Identify which cell holds the provided text, then report its [x, y] central coordinate. 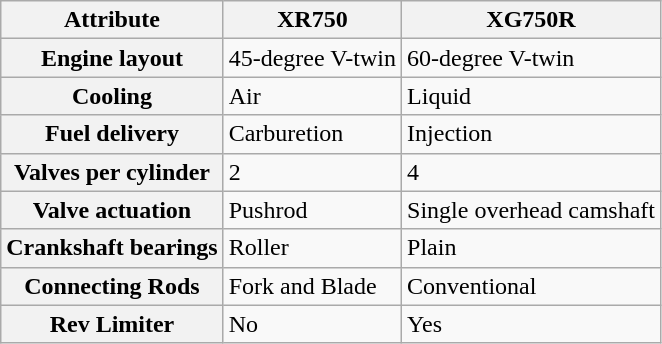
60-degree V-twin [532, 58]
XG750R [532, 20]
2 [312, 172]
Fuel delivery [112, 134]
Single overhead camshaft [532, 210]
Valves per cylinder [112, 172]
45-degree V-twin [312, 58]
Fork and Blade [312, 286]
Cooling [112, 96]
4 [532, 172]
No [312, 324]
XR750 [312, 20]
Air [312, 96]
Liquid [532, 96]
Attribute [112, 20]
Injection [532, 134]
Yes [532, 324]
Carburetion [312, 134]
Plain [532, 248]
Crankshaft bearings [112, 248]
Engine layout [112, 58]
Conventional [532, 286]
Rev Limiter [112, 324]
Roller [312, 248]
Pushrod [312, 210]
Connecting Rods [112, 286]
Valve actuation [112, 210]
